Locate the cell with the specified text and output its (x, y) center coordinate. 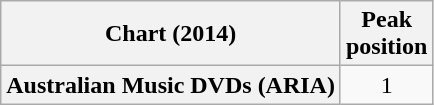
Chart (2014) (171, 34)
Australian Music DVDs (ARIA) (171, 85)
Peakposition (386, 34)
1 (386, 85)
